Find where the given text appears and provide that cell's center as (X, Y) coordinate. 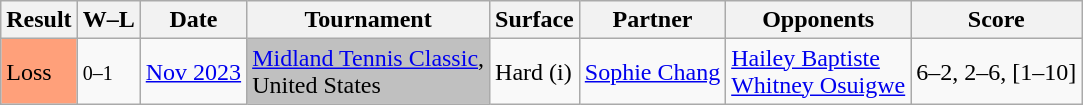
W–L (108, 20)
0–1 (108, 72)
Surface (535, 20)
Nov 2023 (193, 72)
Result (39, 20)
Tournament (368, 20)
Loss (39, 72)
Hard (i) (535, 72)
Partner (652, 20)
6–2, 2–6, [1–10] (996, 72)
Hailey Baptiste Whitney Osuigwe (818, 72)
Date (193, 20)
Opponents (818, 20)
Score (996, 20)
Sophie Chang (652, 72)
Midland Tennis Classic, United States (368, 72)
